Provide the [x, y] coordinate of the cell's center where the given text is located.  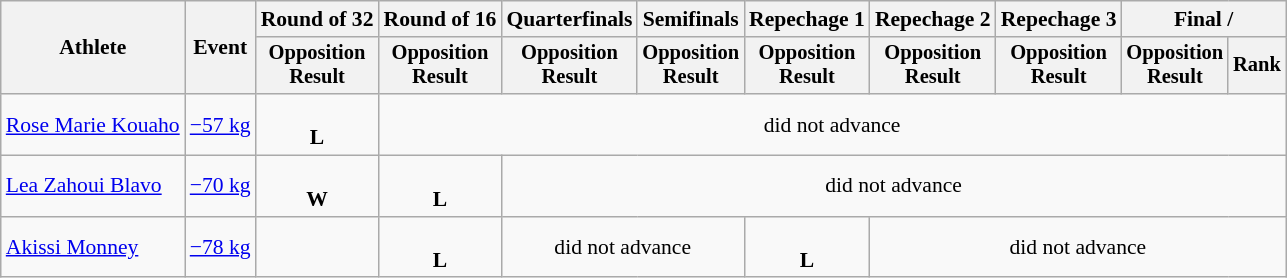
Akissi Monney [93, 248]
Round of 16 [440, 19]
Repechage 2 [933, 19]
Semifinals [690, 19]
Event [220, 48]
−70 kg [220, 186]
Rose Marie Kouaho [93, 124]
Repechage 1 [807, 19]
W [318, 186]
Quarterfinals [569, 19]
Final / [1204, 19]
Repechage 3 [1059, 19]
−78 kg [220, 248]
Rank [1257, 66]
−57 kg [220, 124]
Round of 32 [318, 19]
Athlete [93, 48]
Lea Zahoui Blavo [93, 186]
